Scan for the cell matching the given text and deliver its [x, y] coordinate at center. 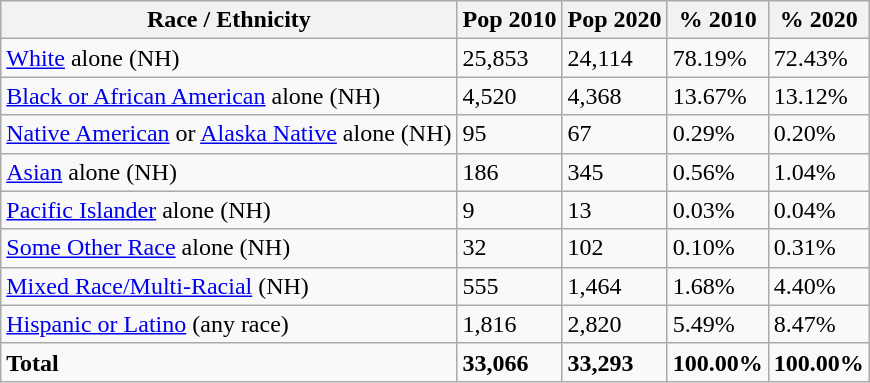
33,293 [614, 362]
White alone (NH) [229, 58]
4,368 [614, 96]
25,853 [510, 58]
13.67% [718, 96]
8.47% [818, 324]
Pop 2020 [614, 20]
78.19% [718, 58]
0.03% [718, 210]
Native American or Alaska Native alone (NH) [229, 134]
1,816 [510, 324]
5.49% [718, 324]
Mixed Race/Multi-Racial (NH) [229, 286]
Some Other Race alone (NH) [229, 248]
0.31% [818, 248]
Asian alone (NH) [229, 172]
1.68% [718, 286]
186 [510, 172]
4,520 [510, 96]
0.29% [718, 134]
1,464 [614, 286]
Black or African American alone (NH) [229, 96]
32 [510, 248]
0.56% [718, 172]
Pacific Islander alone (NH) [229, 210]
4.40% [818, 286]
102 [614, 248]
555 [510, 286]
2,820 [614, 324]
1.04% [818, 172]
95 [510, 134]
345 [614, 172]
13.12% [818, 96]
33,066 [510, 362]
24,114 [614, 58]
0.04% [818, 210]
Hispanic or Latino (any race) [229, 324]
Pop 2010 [510, 20]
0.10% [718, 248]
0.20% [818, 134]
13 [614, 210]
67 [614, 134]
Total [229, 362]
Race / Ethnicity [229, 20]
72.43% [818, 58]
9 [510, 210]
% 2010 [718, 20]
% 2020 [818, 20]
